Output the [x, y] coordinate of the center of the cell containing the given text.  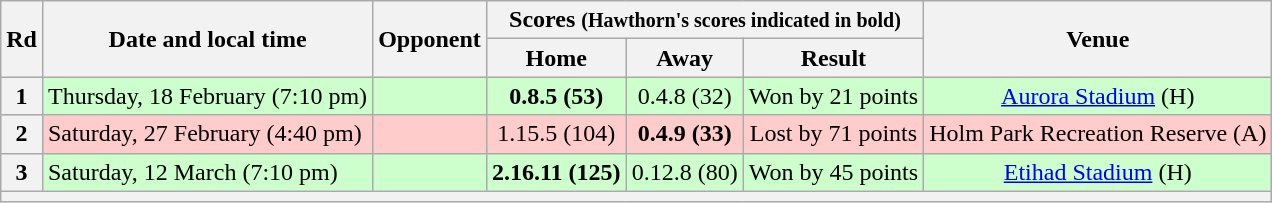
Saturday, 27 February (4:40 pm) [207, 134]
Won by 21 points [833, 96]
1 [22, 96]
Venue [1098, 39]
1.15.5 (104) [556, 134]
Etihad Stadium (H) [1098, 172]
Saturday, 12 March (7:10 pm) [207, 172]
Aurora Stadium (H) [1098, 96]
Date and local time [207, 39]
Result [833, 58]
2 [22, 134]
3 [22, 172]
Rd [22, 39]
0.4.9 (33) [684, 134]
Home [556, 58]
0.12.8 (80) [684, 172]
Scores (Hawthorn's scores indicated in bold) [704, 20]
Opponent [430, 39]
Thursday, 18 February (7:10 pm) [207, 96]
Lost by 71 points [833, 134]
0.8.5 (53) [556, 96]
Away [684, 58]
0.4.8 (32) [684, 96]
2.16.11 (125) [556, 172]
Holm Park Recreation Reserve (A) [1098, 134]
Won by 45 points [833, 172]
